Detect which cell encompasses the target text, then output its [x, y] center coordinate. 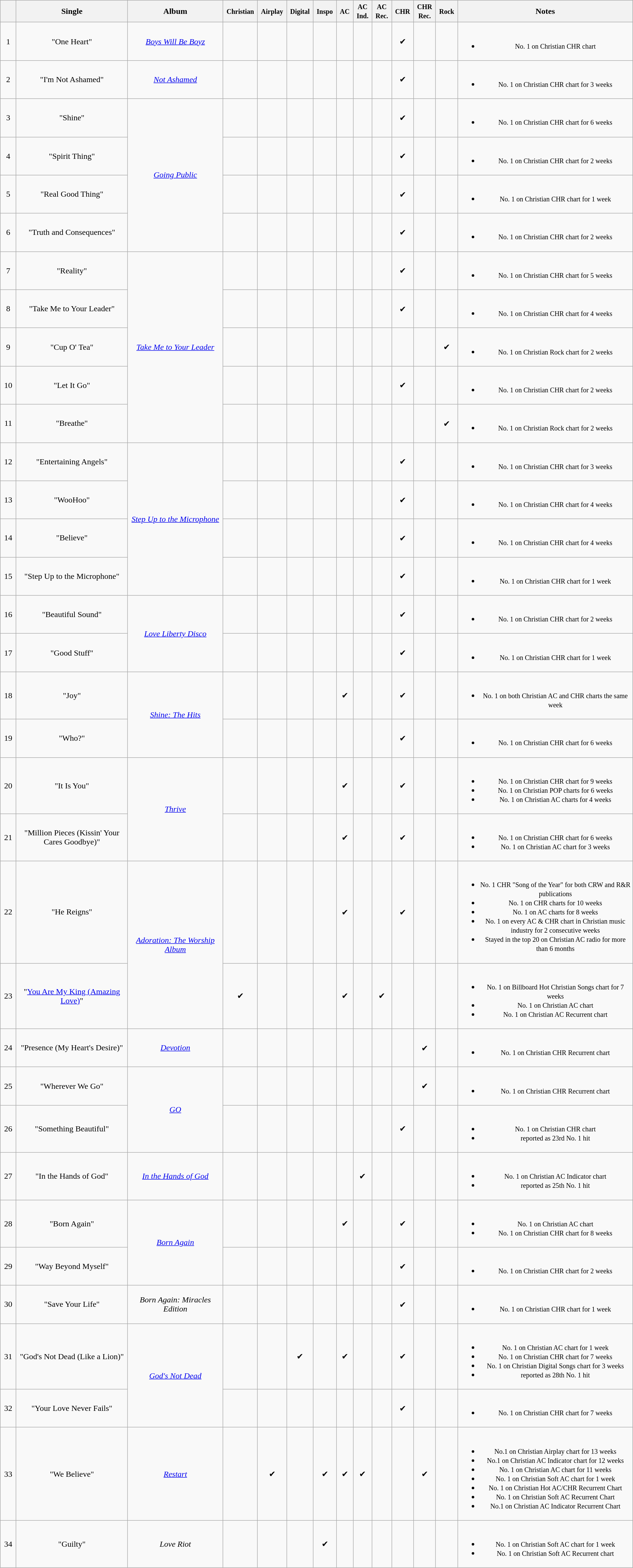
"Something Beautiful" [72, 1129]
No. 1 on Christian AC Indicator chartreported as 25th No. 1 hit [545, 1176]
15 [8, 577]
"Your Love Never Fails" [72, 1408]
3 [8, 118]
No. 1 on Christian CHR chart for 9 weeksNo. 1 on Christian POP charts for 6 weeksNo. 1 on Christian AC charts for 4 weeks [545, 785]
"Spirit Thing" [72, 156]
33 [8, 1474]
10 [8, 385]
Digital [300, 11]
Step Up to the Microphone [175, 519]
7 [8, 270]
29 [8, 1267]
11 [8, 423]
2 [8, 80]
5 [8, 194]
Single [72, 11]
ACRec. [382, 11]
27 [8, 1176]
No. 1 on Christian CHR chart [545, 41]
9 [8, 347]
"Let It Go" [72, 385]
Airplay [272, 11]
God's Not Dead [175, 1375]
No. 1 on Christian CHR chart for 5 weeks [545, 270]
No. 1 on Billboard Hot Christian Songs chart for 7 weeksNo. 1 on Christian AC chartNo. 1 on Christian AC Recurrent chart [545, 996]
Love Riot [175, 1544]
"Good Stuff" [72, 653]
"Believe" [72, 538]
Shine: The Hits [175, 714]
No. 1 on both Christian AC and CHR charts the same week [545, 695]
"Guilty" [72, 1544]
CHRRec. [425, 11]
"Take Me to Your Leader" [72, 309]
"One Heart" [72, 41]
"Wherever We Go" [72, 1086]
"Save Your Life" [72, 1304]
Rock [446, 11]
Not Ashamed [175, 80]
Going Public [175, 175]
CHR [402, 11]
"Real Good Thing" [72, 194]
"Step Up to the Microphone" [72, 577]
12 [8, 462]
AC [345, 11]
13 [8, 500]
"God's Not Dead (Like a Lion)" [72, 1356]
4 [8, 156]
20 [8, 785]
28 [8, 1223]
"We Believe" [72, 1474]
14 [8, 538]
Christian [240, 11]
Love Liberty Disco [175, 634]
Album [175, 11]
"Shine" [72, 118]
"Who?" [72, 738]
In the Hands of God [175, 1176]
Born Again [175, 1242]
Devotion [175, 1048]
22 [8, 912]
"Way Beyond Myself" [72, 1267]
24 [8, 1048]
No. 1 on Christian AC chartNo. 1 on Christian CHR chart for 8 weeks [545, 1223]
No. 1 on Christian CHR chart for 7 weeks [545, 1408]
"Born Again" [72, 1223]
"Reality" [72, 270]
21 [8, 837]
"Joy" [72, 695]
"Truth and Consequences" [72, 232]
31 [8, 1356]
"You Are My King (Amazing Love)" [72, 996]
17 [8, 653]
Take Me to Your Leader [175, 347]
Restart [175, 1474]
25 [8, 1086]
"I'm Not Ashamed" [72, 80]
"Million Pieces (Kissin' Your Cares Goodbye)" [72, 837]
30 [8, 1304]
"He Reigns" [72, 912]
Notes [545, 11]
6 [8, 232]
Inspo [325, 11]
"In the Hands of God" [72, 1176]
26 [8, 1129]
16 [8, 614]
34 [8, 1544]
"It Is You" [72, 785]
"WooHoo" [72, 500]
8 [8, 309]
19 [8, 738]
32 [8, 1408]
"Presence (My Heart's Desire)" [72, 1048]
"Entertaining Angels" [72, 462]
No. 1 on Christian CHR chart for 6 weeksNo. 1 on Christian AC chart for 3 weeks [545, 837]
Adoration: The Worship Album [175, 945]
ACInd. [362, 11]
No. 1 on Christian Soft AC chart for 1 weekNo. 1 on Christian Soft AC Recurrent chart [545, 1544]
Thrive [175, 809]
"Breathe" [72, 423]
"Cup O' Tea" [72, 347]
18 [8, 695]
"Beautiful Sound" [72, 614]
Boys Will Be Boyz [175, 41]
GO [175, 1110]
23 [8, 996]
Born Again: Miracles Edition [175, 1304]
No. 1 on Christian CHR chartreported as 23rd No. 1 hit [545, 1129]
1 [8, 41]
